Determine the [X, Y] coordinate at the center of the cell enclosing the given text.  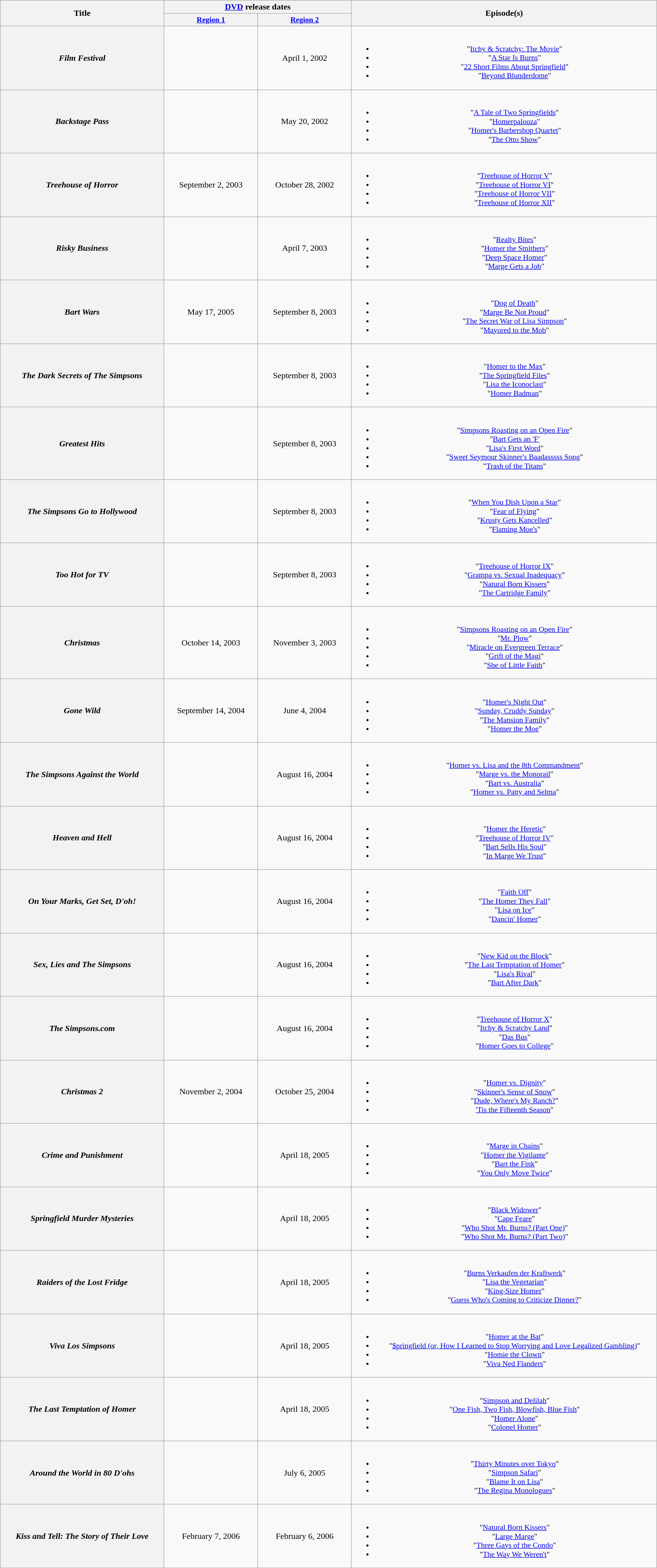
"Realty Bites""Homer the Smithers""Deep Space Homer""Marge Gets a Job" [504, 249]
"Homer to the Max""The Springfield Files""Lisa the Iconoclast""Homer Badman" [504, 375]
The Simpsons Against the World [82, 774]
Backstage Pass [82, 122]
November 3, 2003 [305, 643]
November 2, 2004 [211, 1091]
"Simpsons Roasting on an Open Fire""Mr. Plow""Miracle on Evergreen Terrace""Grift of the Magi""She of Little Faith" [504, 643]
April 7, 2003 [305, 249]
"Natural Born Kissers""Large Marge""Three Gays of the Condo""The Way We Weren't" [504, 1536]
"Itchy & Scratchy: The Movie""A Star Is Burns""22 Short Films About Springfield""Beyond Blunderdome" [504, 58]
"Treehouse of Horror IX""Grampa vs. Sexual Inadequacy""Natural Born Kissers""The Cartridge Family" [504, 575]
Kiss and Tell: The Story of Their Love [82, 1536]
September 2, 2003 [211, 185]
"Homer's Night Out""Sunday, Cruddy Sunday""The Mansion Family""Homer the Moe" [504, 711]
The Last Temptation of Homer [82, 1409]
"Simpson and Delilah""One Fish, Two Fish, Blowfish, Blue Fish""Homer Alone""Colonel Homer" [504, 1409]
"Homer vs. Lisa and the 8th Commandment""Marge vs. the Monorail""Bart vs. Australia""Homer vs. Patty and Selma" [504, 774]
"Faith Off""The Homer They Fall""Lisa on Ice""Dancin' Homer" [504, 901]
October 25, 2004 [305, 1091]
October 28, 2002 [305, 185]
Bart Wars [82, 312]
"Dog of Death""Marge Be Not Proud""The Secret War of Lisa Simpson""Mayored to the Mob" [504, 312]
Crime and Punishment [82, 1155]
DVD release dates [258, 7]
May 20, 2002 [305, 122]
The Simpsons.com [82, 1028]
September 14, 2004 [211, 711]
February 6, 2006 [305, 1536]
Around the World in 80 D'ohs [82, 1473]
Heaven and Hell [82, 838]
Christmas [82, 643]
Viva Los Simpsons [82, 1346]
"Thirty Minutes over Tokyo""Simpson Safari""Blame It on Lisa""The Regina Monologues" [504, 1473]
"A Tale of Two Springfields""Homerpalooza""Homer's Barbershop Quartet""The Otto Show" [504, 122]
"Simpsons Roasting on an Open Fire""Bart Gets an 'F'"Lisa's First Word""Sweet Seymour Skinner's Baadasssss Song""Trash of the Titans" [504, 443]
Region 1 [211, 20]
"New Kid on the Block""The Last Temptation of Homer""Lisa's Rival""Bart After Dark" [504, 965]
February 7, 2006 [211, 1536]
Title [82, 13]
Too Hot for TV [82, 575]
Sex, Lies and The Simpsons [82, 965]
Gone Wild [82, 711]
July 6, 2005 [305, 1473]
Episode(s) [504, 13]
Raiders of the Lost Fridge [82, 1282]
June 4, 2004 [305, 711]
"Homer at the Bat""$pringfield (or, How I Learned to Stop Worrying and Love Legalized Gambling)""Homie the Clown""Viva Ned Flanders" [504, 1346]
"Burns Verkaufen der Kraftwerk""Lisa the Vegetarian""King-Size Homer""Guess Who's Coming to Criticize Dinner?" [504, 1282]
The Dark Secrets of The Simpsons [82, 375]
"Marge in Chains""Homer the Vigilante""Bart the Fink""You Only Move Twice" [504, 1155]
Region 2 [305, 20]
Treehouse of Horror [82, 185]
Risky Business [82, 249]
Greatest Hits [82, 443]
April 1, 2002 [305, 58]
"When You Dish Upon a Star""Fear of Flying""Krusty Gets Kancelled""Flaming Moe's" [504, 511]
Christmas 2 [82, 1091]
The Simpsons Go to Hollywood [82, 511]
On Your Marks, Get Set, D'oh! [82, 901]
"Treehouse of Horror V""Treehouse of Horror VI""Treehouse of Horror VII""Treehouse of Horror XII" [504, 185]
Springfield Murder Mysteries [82, 1219]
May 17, 2005 [211, 312]
Film Festival [82, 58]
"Homer the Heretic""Treehouse of Horror IV""Bart Sells His Soul""In Marge We Trust" [504, 838]
"Black Widower""Cape Feare""Who Shot Mr. Burns? (Part One)""Who Shot Mr. Burns? (Part Two)" [504, 1219]
October 14, 2003 [211, 643]
"Treehouse of Horror X""Itchy & Scratchy Land""Das Bus""Homer Goes to College" [504, 1028]
"Homer vs. Dignity""Skinner's Sense of Snow""Dude, Where's My Ranch?"'Tis the Fifteenth Season" [504, 1091]
